Locate the cell with the specified text and output its [x, y] center coordinate. 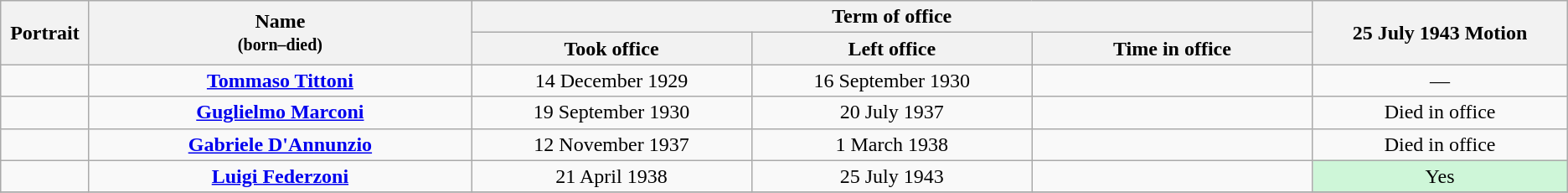
21 April 1938 [611, 176]
Time in office [1173, 49]
Took office [611, 49]
Left office [891, 49]
Term of office [892, 17]
16 September 1930 [891, 81]
14 December 1929 [611, 81]
20 July 1937 [891, 112]
Portrait [45, 33]
19 September 1930 [611, 112]
Name(born–died) [280, 33]
Tommaso Tittoni [280, 81]
Gabriele D'Annunzio [280, 144]
Luigi Federzoni [280, 176]
— [1440, 81]
Guglielmo Marconi [280, 112]
Yes [1440, 176]
25 July 1943 Motion [1440, 33]
1 March 1938 [891, 144]
12 November 1937 [611, 144]
25 July 1943 [891, 176]
